Pinpoint the cell where the given text exists, returning its [X, Y] midpoint coordinate. 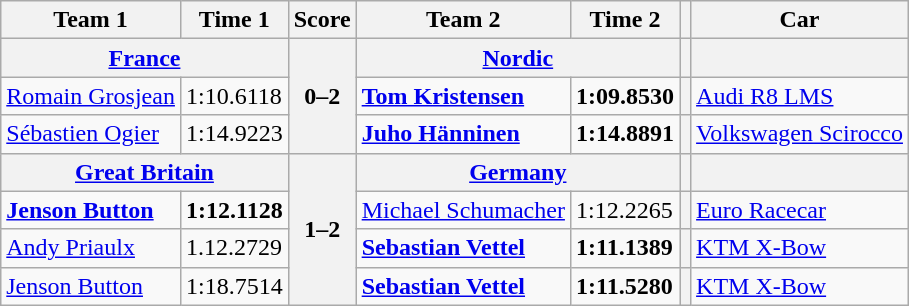
Tom Kristensen [463, 96]
1:18.7514 [234, 286]
Great Britain [144, 172]
1:14.8891 [624, 134]
1:12.1128 [234, 210]
Germany [518, 172]
1.12.2729 [234, 248]
1:11.5280 [624, 286]
Team 2 [463, 20]
1:10.6118 [234, 96]
Time 1 [234, 20]
Sébastien Ogier [91, 134]
Score [322, 20]
Time 2 [624, 20]
Euro Racecar [800, 210]
Nordic [518, 58]
Juho Hänninen [463, 134]
1–2 [322, 229]
1:12.2265 [624, 210]
1:09.8530 [624, 96]
Michael Schumacher [463, 210]
0–2 [322, 96]
Volkswagen Scirocco [800, 134]
Romain Grosjean [91, 96]
France [144, 58]
Andy Priaulx [91, 248]
1:14.9223 [234, 134]
1:11.1389 [624, 248]
Audi R8 LMS [800, 96]
Team 1 [91, 20]
Car [800, 20]
